Output the (X, Y) coordinate of the center of the cell containing the given text.  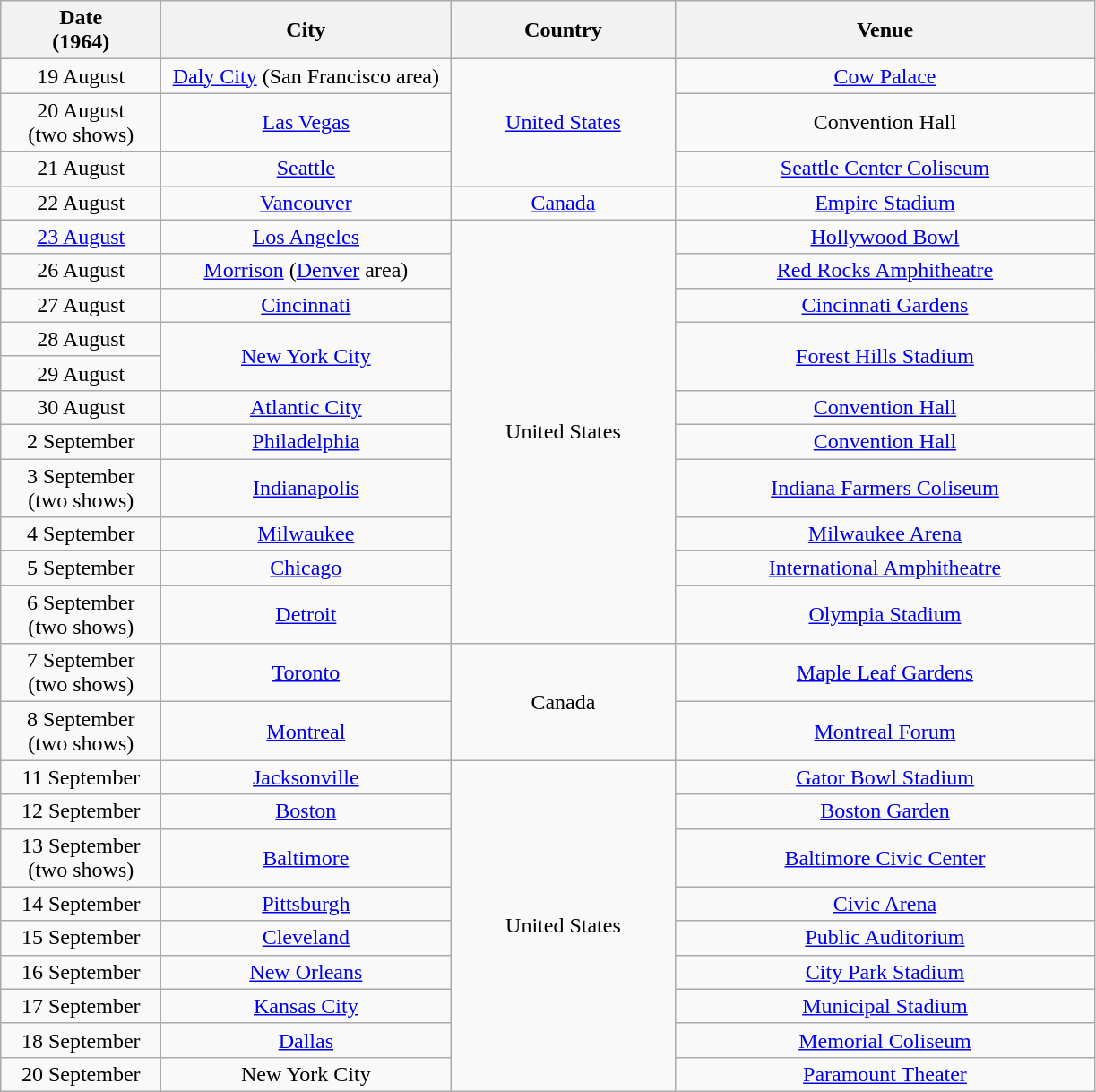
28 August (81, 339)
Atlantic City (306, 407)
8 September(two shows) (81, 732)
City Park Stadium (885, 972)
18 September (81, 1040)
Gator Bowl Stadium (885, 777)
30 August (81, 407)
4 September (81, 534)
14 September (81, 904)
Boston Garden (885, 811)
Indianapolis (306, 488)
12 September (81, 811)
21 August (81, 169)
Boston (306, 811)
5 September (81, 568)
International Amphitheatre (885, 568)
Municipal Stadium (885, 1006)
Olympia Stadium (885, 615)
Paramount Theater (885, 1074)
7 September(two shows) (81, 672)
23 August (81, 237)
Cow Palace (885, 76)
Maple Leaf Gardens (885, 672)
Detroit (306, 615)
Kansas City (306, 1006)
19 August (81, 76)
Red Rocks Amphitheatre (885, 271)
Los Angeles (306, 237)
Pittsburgh (306, 904)
Public Auditorium (885, 938)
Empire Stadium (885, 203)
Baltimore (306, 857)
Hollywood Bowl (885, 237)
Baltimore Civic Center (885, 857)
6 September(two shows) (81, 615)
26 August (81, 271)
2 September (81, 441)
16 September (81, 972)
29 August (81, 373)
Las Vegas (306, 122)
Montreal (306, 732)
Country (563, 30)
New Orleans (306, 972)
Morrison (Denver area) (306, 271)
Civic Arena (885, 904)
15 September (81, 938)
17 September (81, 1006)
27 August (81, 305)
Milwaukee (306, 534)
Cincinnati Gardens (885, 305)
City (306, 30)
Milwaukee Arena (885, 534)
22 August (81, 203)
Cleveland (306, 938)
Jacksonville (306, 777)
Memorial Coliseum (885, 1040)
11 September (81, 777)
Seattle Center Coliseum (885, 169)
Indiana Farmers Coliseum (885, 488)
Philadelphia (306, 441)
13 September(two shows) (81, 857)
Cincinnati (306, 305)
Daly City (San Francisco area) (306, 76)
Seattle (306, 169)
Montreal Forum (885, 732)
20 September (81, 1074)
3 September(two shows) (81, 488)
Dallas (306, 1040)
Forest Hills Stadium (885, 356)
Venue (885, 30)
Date(1964) (81, 30)
20 August(two shows) (81, 122)
Chicago (306, 568)
Toronto (306, 672)
Vancouver (306, 203)
